Detect which cell encompasses the target text, then output its (X, Y) center coordinate. 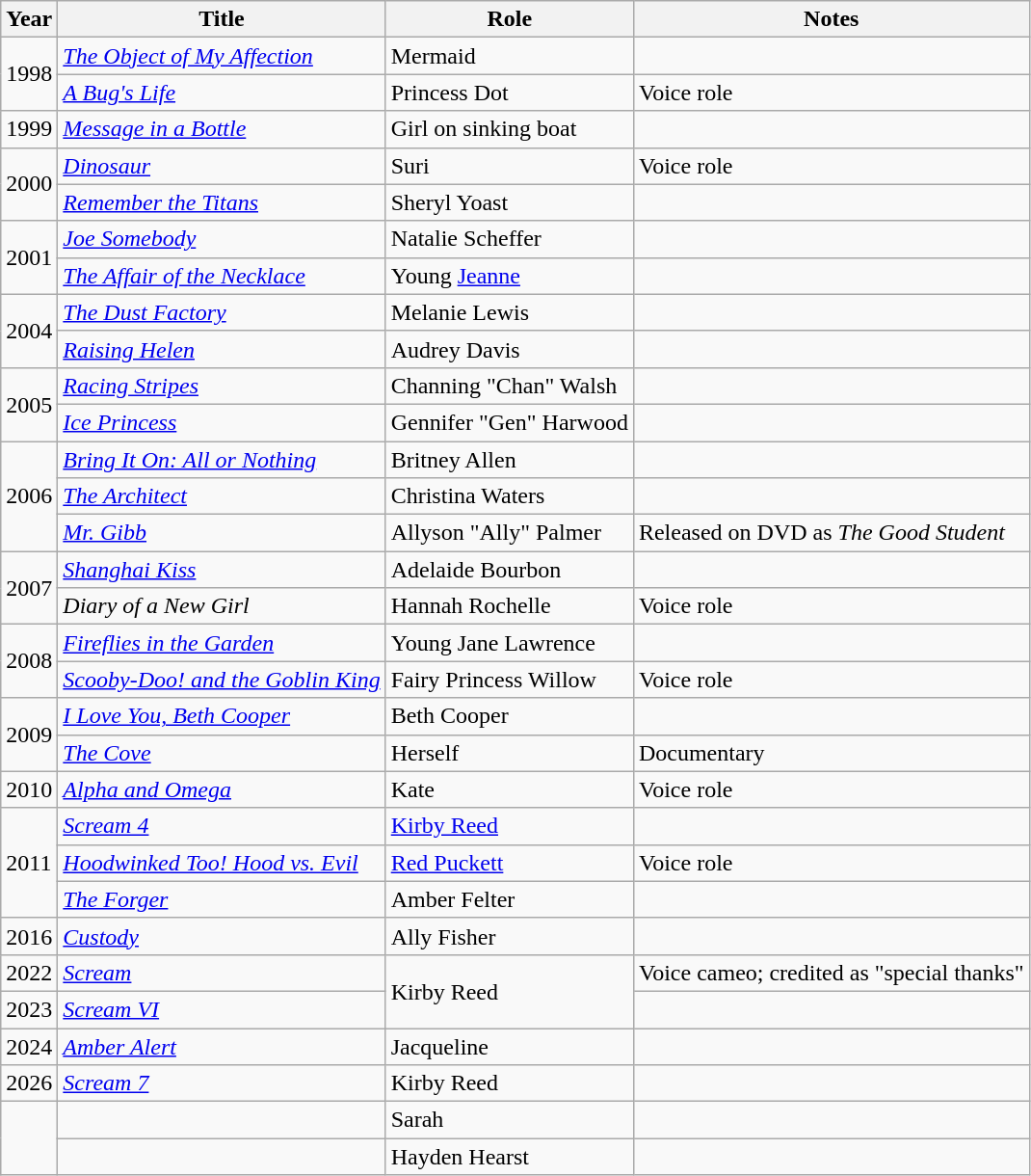
2016 (29, 936)
Suri (509, 166)
Herself (509, 753)
Notes (831, 19)
Ally Fisher (509, 936)
Hannah Rochelle (509, 606)
The Object of My Affection (222, 56)
The Cove (222, 753)
Red Puckett (509, 863)
Scooby-Doo! and the Goblin King (222, 680)
Title (222, 19)
Beth Cooper (509, 716)
Christina Waters (509, 496)
Scream VI (222, 1009)
I Love You, Beth Cooper (222, 716)
Raising Helen (222, 349)
Voice cameo; credited as "special thanks" (831, 973)
Princess Dot (509, 93)
2001 (29, 257)
Gennifer "Gen" Harwood (509, 422)
Amber Felter (509, 899)
Scream 4 (222, 826)
Fairy Princess Willow (509, 680)
Racing Stripes (222, 386)
Adelaide Bourbon (509, 570)
Sheryl Yoast (509, 202)
Diary of a New Girl (222, 606)
Bring It On: All or Nothing (222, 460)
The Architect (222, 496)
Young Jane Lawrence (509, 643)
Sarah (509, 1120)
Released on DVD as The Good Student (831, 533)
Ice Princess (222, 422)
Joe Somebody (222, 239)
Natalie Scheffer (509, 239)
Scream 7 (222, 1083)
2006 (29, 496)
The Forger (222, 899)
Shanghai Kiss (222, 570)
1998 (29, 74)
Remember the Titans (222, 202)
Jacqueline (509, 1046)
2024 (29, 1046)
Hayden Hearst (509, 1157)
Kate (509, 789)
Scream (222, 973)
The Affair of the Necklace (222, 276)
2009 (29, 735)
Mr. Gibb (222, 533)
2011 (29, 863)
Role (509, 19)
2000 (29, 184)
1999 (29, 129)
Custody (222, 936)
Hoodwinked Too! Hood vs. Evil (222, 863)
Britney Allen (509, 460)
Dinosaur (222, 166)
Girl on sinking boat (509, 129)
Fireflies in the Garden (222, 643)
Year (29, 19)
Audrey Davis (509, 349)
Melanie Lewis (509, 312)
Amber Alert (222, 1046)
Message in a Bottle (222, 129)
2010 (29, 789)
Documentary (831, 753)
Channing "Chan" Walsh (509, 386)
Allyson "Ally" Palmer (509, 533)
Alpha and Omega (222, 789)
Mermaid (509, 56)
2004 (29, 331)
A Bug's Life (222, 93)
The Dust Factory (222, 312)
2005 (29, 404)
2022 (29, 973)
2023 (29, 1009)
Young Jeanne (509, 276)
2026 (29, 1083)
2008 (29, 661)
2007 (29, 588)
